From the cell containing the given text, extract its center point as [X, Y] coordinate. 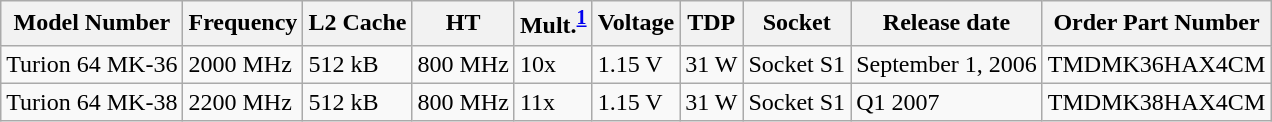
Model Number [92, 24]
Mult.1 [553, 24]
HT [463, 24]
2200 MHz [243, 102]
10x [553, 64]
Voltage [636, 24]
TDP [712, 24]
Q1 2007 [947, 102]
11x [553, 102]
L2 Cache [358, 24]
Turion 64 MK-36 [92, 64]
Socket [797, 24]
Frequency [243, 24]
Release date [947, 24]
Turion 64 MK-38 [92, 102]
Order Part Number [1156, 24]
September 1, 2006 [947, 64]
TMDMK36HAX4CM [1156, 64]
2000 MHz [243, 64]
TMDMK38HAX4CM [1156, 102]
